From the cell containing the given text, extract its center point as [x, y] coordinate. 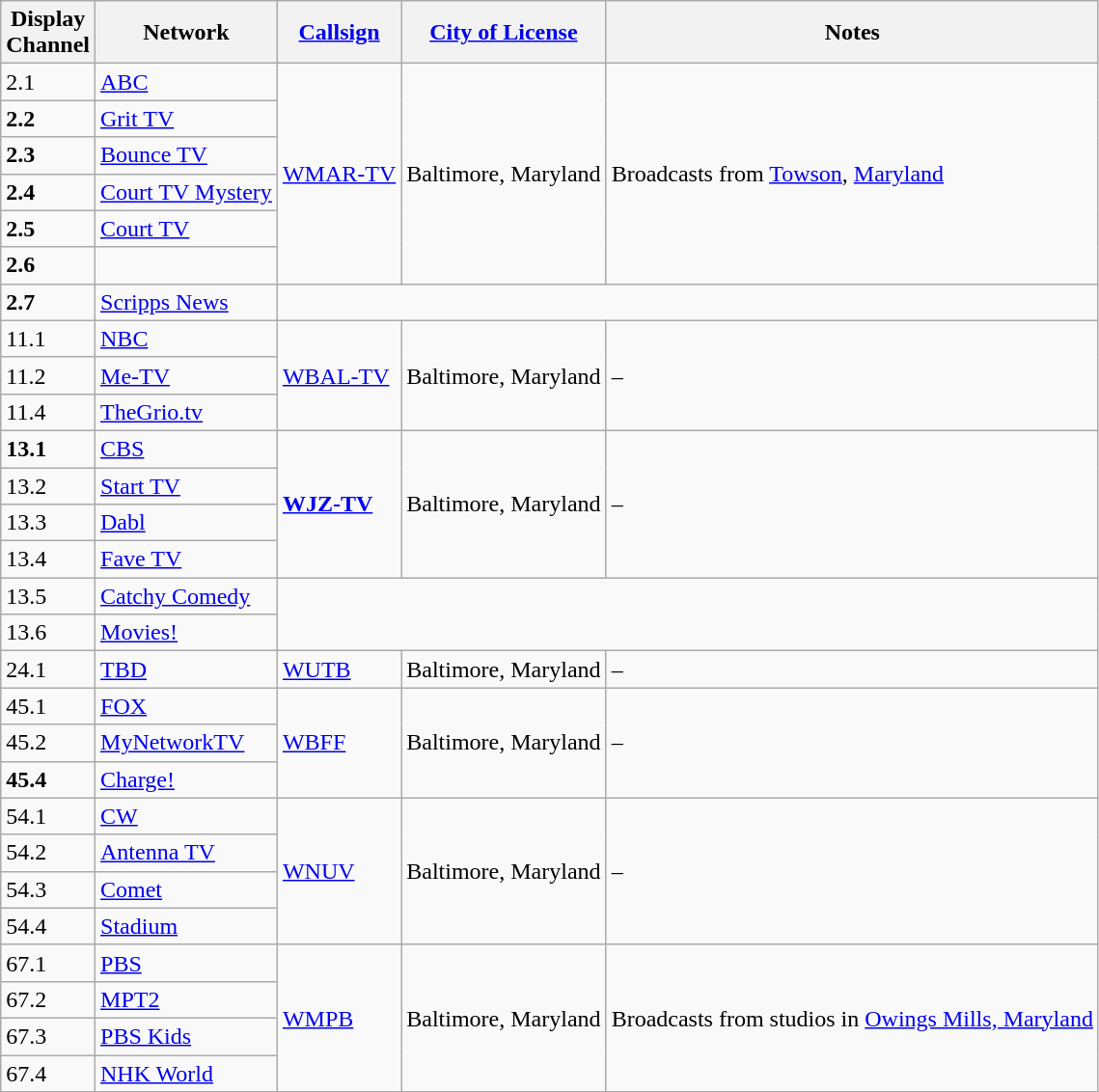
54.2 [48, 853]
Grit TV [187, 119]
Start TV [187, 485]
Antenna TV [187, 853]
54.4 [48, 926]
67.2 [48, 999]
WBFF [339, 743]
Comet [187, 889]
45.1 [48, 706]
Movies! [187, 633]
WMPB [339, 1018]
13.1 [48, 449]
24.1 [48, 669]
CW [187, 816]
2.6 [48, 265]
MyNetworkTV [187, 743]
13.4 [48, 560]
Dabl [187, 523]
Network [187, 33]
54.3 [48, 889]
45.2 [48, 743]
11.2 [48, 375]
13.3 [48, 523]
2.4 [48, 192]
11.1 [48, 339]
2.5 [48, 229]
2.7 [48, 302]
Bounce TV [187, 155]
13.6 [48, 633]
13.5 [48, 596]
TBD [187, 669]
Broadcasts from studios in Owings Mills, Maryland [852, 1018]
FOX [187, 706]
67.3 [48, 1036]
Court TV Mystery [187, 192]
PBS Kids [187, 1036]
67.1 [48, 963]
Charge! [187, 779]
2.2 [48, 119]
WJZ-TV [339, 504]
Me-TV [187, 375]
City of License [504, 33]
Catchy Comedy [187, 596]
WUTB [339, 669]
2.1 [48, 82]
54.1 [48, 816]
Scripps News [187, 302]
11.4 [48, 412]
Court TV [187, 229]
ABC [187, 82]
TheGrio.tv [187, 412]
PBS [187, 963]
DisplayChannel [48, 33]
13.2 [48, 485]
45.4 [48, 779]
Callsign [339, 33]
WMAR-TV [339, 174]
Broadcasts from Towson, Maryland [852, 174]
NHK World [187, 1074]
2.3 [48, 155]
Notes [852, 33]
MPT2 [187, 999]
NBC [187, 339]
Fave TV [187, 560]
Stadium [187, 926]
WNUV [339, 871]
WBAL-TV [339, 375]
67.4 [48, 1074]
CBS [187, 449]
